Return [x, y] of the center of cell containing provided text 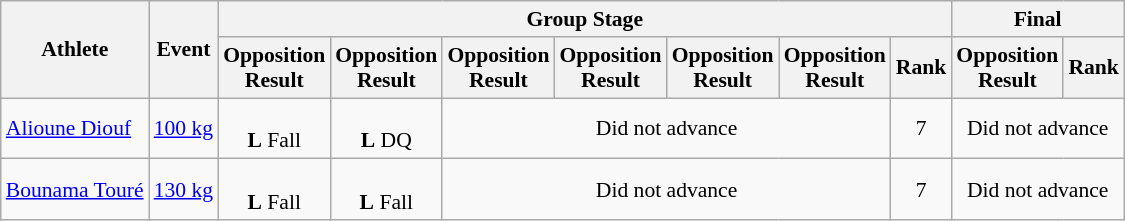
Athlete [75, 50]
130 kg [184, 190]
Final [1038, 19]
L DQ [386, 128]
Alioune Diouf [75, 128]
Event [184, 50]
Group Stage [584, 19]
100 kg [184, 128]
Bounama Touré [75, 190]
